Locate the cell with the specified text and output its (x, y) center coordinate. 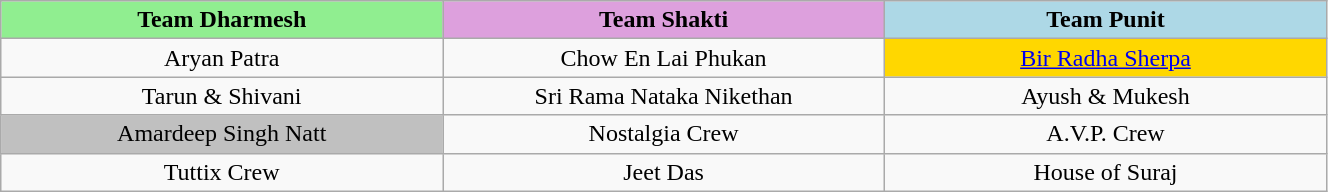
Sri Rama Nataka Nikethan (664, 96)
A.V.P. Crew (1106, 134)
Bir Radha Sherpa (1106, 58)
Jeet Das (664, 172)
Ayush & Mukesh (1106, 96)
Chow En Lai Phukan (664, 58)
Aryan Patra (222, 58)
Nostalgia Crew (664, 134)
Amardeep Singh Natt (222, 134)
Team Shakti (664, 20)
Tuttix Crew (222, 172)
Tarun & Shivani (222, 96)
House of Suraj (1106, 172)
Team Punit (1106, 20)
Team Dharmesh (222, 20)
